Pinpoint the cell where the given text exists, returning its [X, Y] midpoint coordinate. 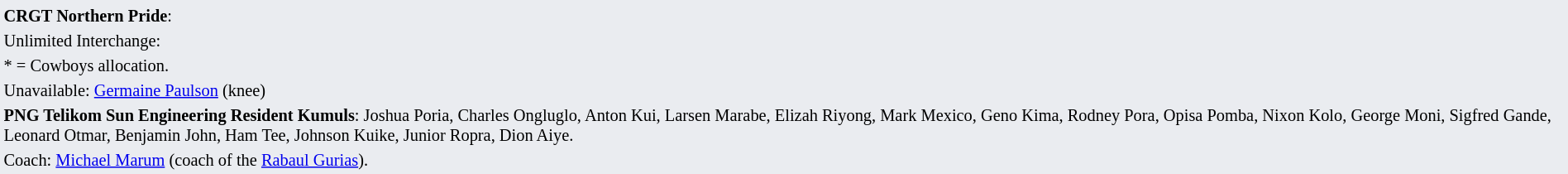
CRGT Northern Pride: [784, 17]
* = Cowboys allocation. [784, 66]
Unavailable: Germaine Paulson (knee) [784, 91]
Coach: Michael Marum (coach of the Rabaul Gurias). [784, 161]
Unlimited Interchange: [784, 41]
